Provide the [x, y] coordinate of the cell's center where the given text is located.  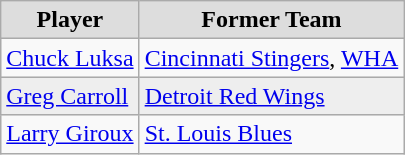
Former Team [272, 20]
Cincinnati Stingers, WHA [272, 58]
Chuck Luksa [70, 58]
St. Louis Blues [272, 134]
Larry Giroux [70, 134]
Greg Carroll [70, 96]
Detroit Red Wings [272, 96]
Player [70, 20]
